Pinpoint the cell where the given text exists, returning its [x, y] midpoint coordinate. 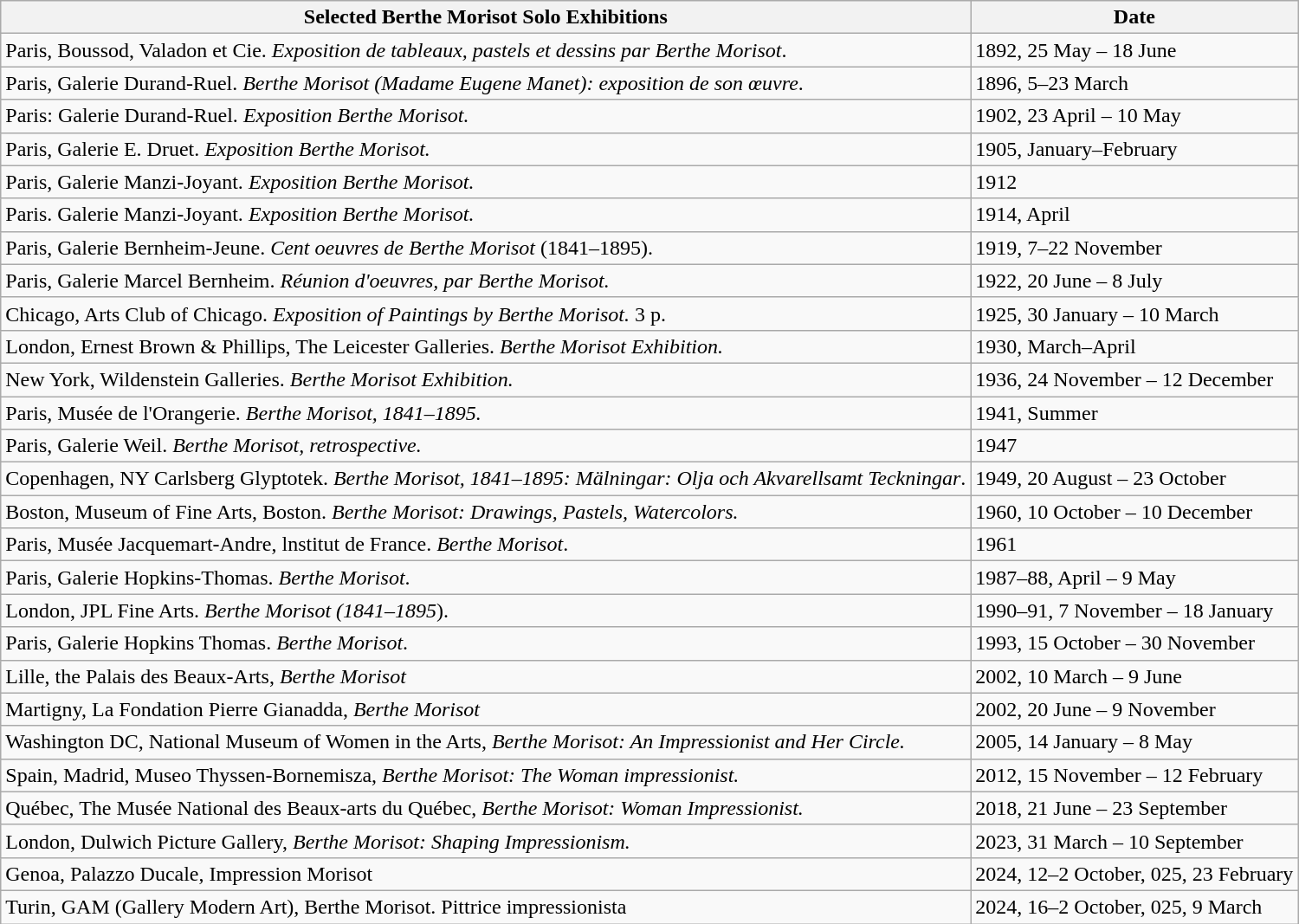
1947 [1134, 446]
Paris, Boussod, Valadon et Cie. Exposition de tableaux, pastels et dessins par Berthe Morisot. [486, 50]
Paris, Galerie Bernheim-Jeune. Cent oeuvres de Berthe Morisot (1841–1895). [486, 248]
Paris. Galerie Manzi-Joyant. Exposition Berthe Morisot. [486, 215]
Paris, Galerie E. Druet. Exposition Berthe Morisot. [486, 149]
London, Dulwich Picture Gallery, Berthe Morisot: Shaping Impressionism. [486, 841]
1987–88, April – 9 May [1134, 578]
Selected Berthe Morisot Solo Exhibitions [486, 17]
Québec, The Musée National des Beaux-arts du Québec, Berthe Morisot: Woman Impressionist. [486, 808]
1993, 15 October – 30 November [1134, 643]
1922, 20 June – 8 July [1134, 281]
2002, 10 March – 9 June [1134, 676]
Paris, Galerie Hopkins Thomas. Berthe Morisot. [486, 643]
1961 [1134, 545]
1941, Summer [1134, 413]
London, Ernest Brown & Phillips, The Leicester Galleries. Berthe Morisot Exhibition. [486, 346]
1896, 5–23 March [1134, 83]
Lille, the Palais des Beaux-Arts, Berthe Morisot [486, 676]
1905, January–February [1134, 149]
2018, 21 June – 23 September [1134, 808]
1892, 25 May – 18 June [1134, 50]
Washington DC, National Museum of Women in the Arts, Berthe Morisot: An Impressionist and Her Circle. [486, 742]
Martigny, La Fondation Pierre Gianadda, Berthe Morisot [486, 709]
Boston, Museum of Fine Arts, Boston. Berthe Morisot: Drawings, Pastels, Watercolors. [486, 512]
1902, 23 April – 10 May [1134, 116]
Paris: Galerie Durand-Ruel. Exposition Berthe Morisot. [486, 116]
New York, Wildenstein Galleries. Berthe Morisot Exhibition. [486, 379]
Turin, GAM (Gallery Modern Art), Berthe Morisot. Pittrice impressionista [486, 907]
Paris, Musée Jacquemart-Andre, lnstitut de France. Berthe Morisot. [486, 545]
2005, 14 January – 8 May [1134, 742]
Date [1134, 17]
Paris, Galerie Weil. Berthe Morisot, retrospective. [486, 446]
1912 [1134, 182]
Paris, Galerie Marcel Bernheim. Réunion d'oeuvres, par Berthe Morisot. [486, 281]
Spain, Madrid, Museo Thyssen-Bornemisza, Berthe Morisot: The Woman impressionist. [486, 775]
2002, 20 June – 9 November [1134, 709]
Paris, Galerie Hopkins-Thomas. Berthe Morisot. [486, 578]
1914, April [1134, 215]
1936, 24 November – 12 December [1134, 379]
2024, 16–2 October, 025, 9 March [1134, 907]
1949, 20 August – 23 October [1134, 479]
2024, 12–2 October, 025, 23 February [1134, 874]
2023, 31 March – 10 September [1134, 841]
1960, 10 October – 10 December [1134, 512]
1930, March–April [1134, 346]
Paris, Galerie Manzi-Joyant. Exposition Berthe Morisot. [486, 182]
Paris, Musée de l'Orangerie. Berthe Morisot, 1841–1895. [486, 413]
1925, 30 January – 10 March [1134, 313]
Genoa, Palazzo Ducale, Impression Morisot [486, 874]
2012, 15 November – 12 February [1134, 775]
1919, 7–22 November [1134, 248]
Chicago, Arts Club of Chicago. Exposition of Paintings by Berthe Morisot. 3 p. [486, 313]
Copenhagen, NY Carlsberg Glyptotek. Berthe Morisot, 1841–1895: Mälningar: Olja och Akvarellsamt Teckningar. [486, 479]
London, JPL Fine Arts. Berthe Morisot (1841–1895). [486, 611]
Paris, Galerie Durand-Ruel. Berthe Morisot (Madame Eugene Manet): exposition de son œuvre. [486, 83]
1990–91, 7 November – 18 January [1134, 611]
